For the text-containing cell, return its midpoint in (X, Y) coordinate format. 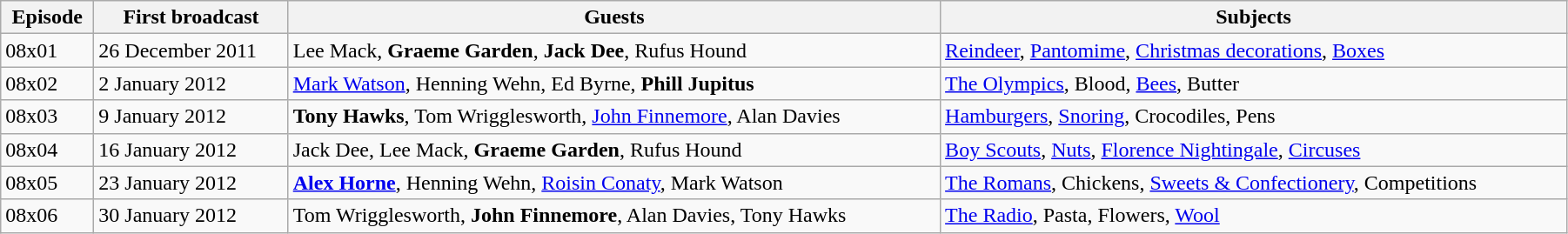
2 January 2012 (191, 84)
Reindeer, Pantomime, Christmas decorations, Boxes (1254, 50)
Boy Scouts, Nuts, Florence Nightingale, Circuses (1254, 150)
The Radio, Pasta, Flowers, Wool (1254, 216)
First broadcast (191, 17)
Tony Hawks, Tom Wrigglesworth, John Finnemore, Alan Davies (614, 117)
30 January 2012 (191, 216)
The Olympics, Blood, Bees, Butter (1254, 84)
Hamburgers, Snoring, Crocodiles, Pens (1254, 117)
16 January 2012 (191, 150)
The Romans, Chickens, Sweets & Confectionery, Competitions (1254, 183)
23 January 2012 (191, 183)
Lee Mack, Graeme Garden, Jack Dee, Rufus Hound (614, 50)
Jack Dee, Lee Mack, Graeme Garden, Rufus Hound (614, 150)
Episode (47, 17)
08x02 (47, 84)
Subjects (1254, 17)
Guests (614, 17)
08x03 (47, 117)
08x01 (47, 50)
9 January 2012 (191, 117)
08x04 (47, 150)
Alex Horne, Henning Wehn, Roisin Conaty, Mark Watson (614, 183)
Tom Wrigglesworth, John Finnemore, Alan Davies, Tony Hawks (614, 216)
08x06 (47, 216)
26 December 2011 (191, 50)
Mark Watson, Henning Wehn, Ed Byrne, Phill Jupitus (614, 84)
08x05 (47, 183)
